Extract the (X, Y) coordinate from the center of the cell holding the provided text.  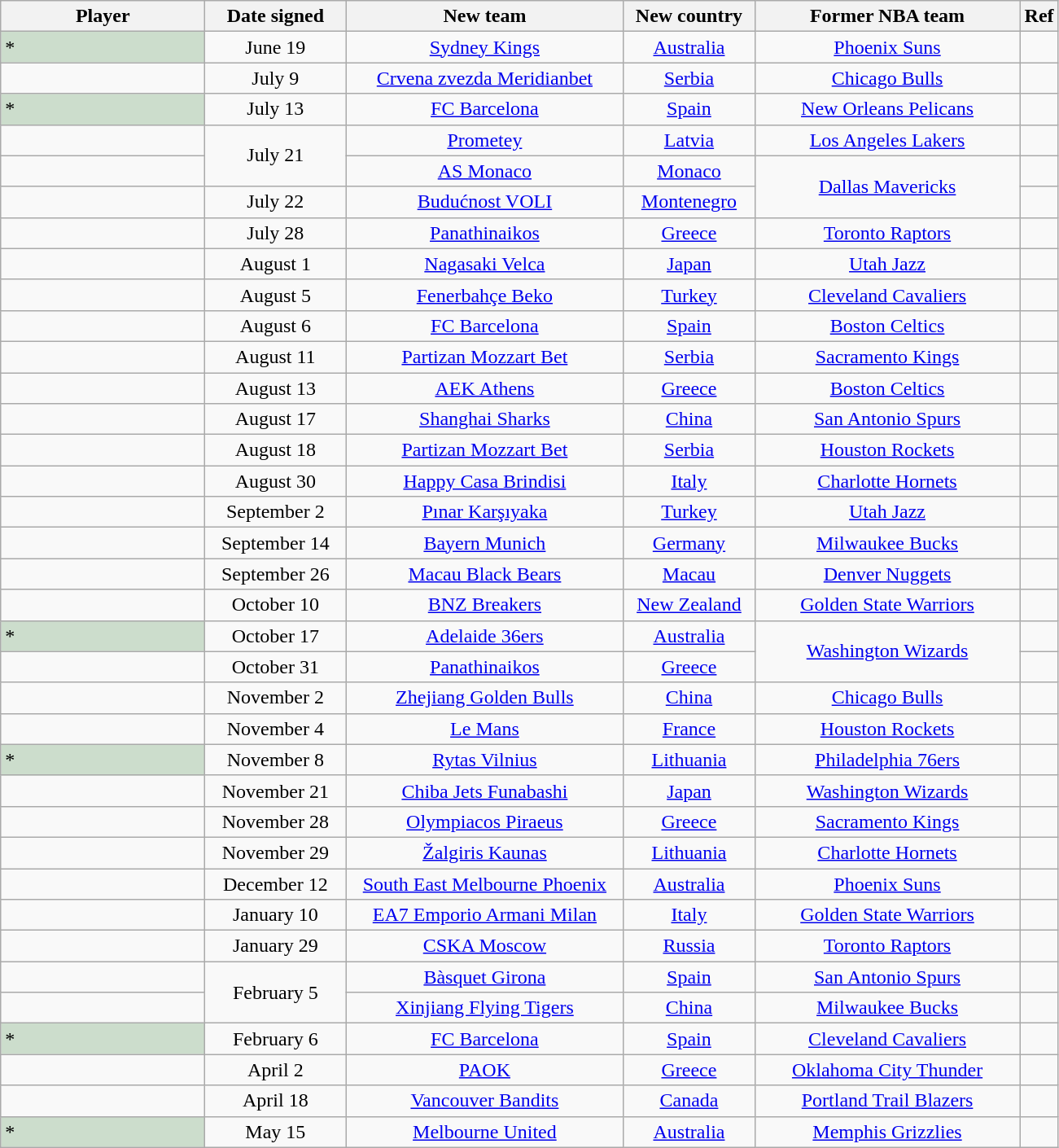
Dallas Mavericks (887, 186)
New Orleans Pelicans (887, 109)
Melbourne United (485, 1132)
April 2 (275, 1070)
August 5 (275, 295)
July 28 (275, 233)
Los Angeles Lakers (887, 140)
Žalgiris Kaunas (485, 852)
Russia (689, 946)
November 28 (275, 822)
July 21 (275, 156)
Montenegro (689, 202)
August 6 (275, 326)
November 4 (275, 729)
Canada (689, 1101)
Philadelphia 76ers (887, 760)
Germany (689, 543)
Prometey (485, 140)
Vancouver Bandits (485, 1101)
Rytas Vilnius (485, 760)
November 8 (275, 760)
January 29 (275, 946)
July 13 (275, 109)
Nagasaki Velca (485, 264)
EA7 Emporio Armani Milan (485, 915)
Olympiacos Piraeus (485, 822)
Player (103, 16)
Happy Casa Brindisi (485, 481)
Fenerbahçe Beko (485, 295)
CSKA Moscow (485, 946)
Crvena zvezda Meridianbet (485, 78)
AEK Athens (485, 388)
Date signed (275, 16)
Former NBA team (887, 16)
February 6 (275, 1039)
July 22 (275, 202)
AS Monaco (485, 171)
April 18 (275, 1101)
Memphis Grizzlies (887, 1132)
June 19 (275, 47)
New Zealand (689, 605)
Shanghai Sharks (485, 419)
PAOK (485, 1070)
September 2 (275, 512)
New team (485, 16)
Adelaide 36ers (485, 636)
November 2 (275, 698)
Bayern Munich (485, 543)
Portland Trail Blazers (887, 1101)
February 5 (275, 992)
Sydney Kings (485, 47)
Denver Nuggets (887, 574)
December 12 (275, 883)
August 30 (275, 481)
November 21 (275, 791)
Oklahoma City Thunder (887, 1070)
Latvia (689, 140)
May 15 (275, 1132)
September 26 (275, 574)
January 10 (275, 915)
October 31 (275, 667)
August 13 (275, 388)
October 10 (275, 605)
France (689, 729)
November 29 (275, 852)
Xinjiang Flying Tigers (485, 1008)
September 14 (275, 543)
July 9 (275, 78)
August 11 (275, 357)
Budućnost VOLI (485, 202)
Bàsquet Girona (485, 977)
Ref (1039, 16)
Macau (689, 574)
October 17 (275, 636)
Zhejiang Golden Bulls (485, 698)
August 17 (275, 419)
August 1 (275, 264)
Chiba Jets Funabashi (485, 791)
Macau Black Bears (485, 574)
Le Mans (485, 729)
South East Melbourne Phoenix (485, 883)
August 18 (275, 450)
New country (689, 16)
Pınar Karşıyaka (485, 512)
Monaco (689, 171)
BNZ Breakers (485, 605)
